Detect which cell encompasses the target text, then output its (X, Y) center coordinate. 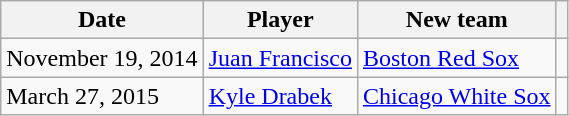
Kyle Drabek (280, 96)
Date (102, 20)
Juan Francisco (280, 58)
March 27, 2015 (102, 96)
Chicago White Sox (456, 96)
New team (456, 20)
November 19, 2014 (102, 58)
Boston Red Sox (456, 58)
Player (280, 20)
